Identify which cell holds the provided text, then report its (X, Y) central coordinate. 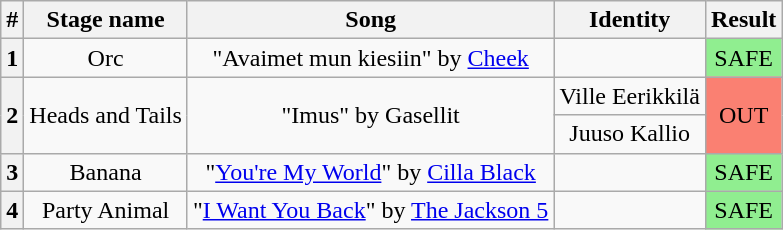
Orc (106, 58)
Juuso Kallio (630, 134)
"I Want You Back" by The Jackson 5 (370, 210)
"Avaimet mun kiesiin" by Cheek (370, 58)
Banana (106, 172)
Heads and Tails (106, 115)
Party Animal (106, 210)
OUT (743, 115)
Stage name (106, 20)
Ville Eerikkilä (630, 96)
1 (12, 58)
4 (12, 210)
Identity (630, 20)
2 (12, 115)
Result (743, 20)
3 (12, 172)
Song (370, 20)
# (12, 20)
"You're My World" by Cilla Black (370, 172)
"Imus" by Gasellit (370, 115)
